Pinpoint the cell where the given text exists, returning its (x, y) midpoint coordinate. 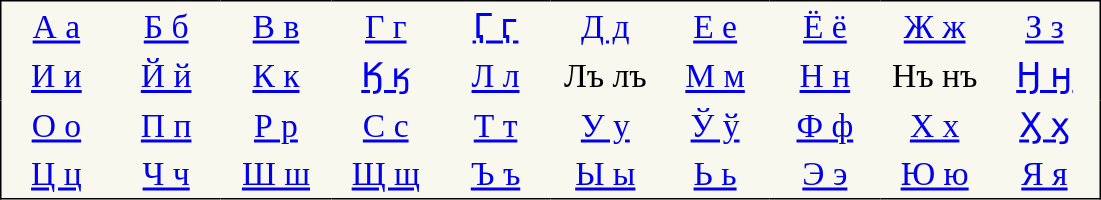
К к (276, 76)
Ё ё (825, 26)
Ж ж (935, 26)
Б б (166, 26)
П п (166, 125)
Л л (496, 76)
Ӈ ӈ (1046, 76)
Г г (386, 26)
Ч ч (166, 174)
Ъ ъ (496, 174)
Лъ лъ (605, 76)
М м (715, 76)
Ӽ ӽ (1046, 125)
Ӄ ӄ (386, 76)
Н н (825, 76)
В в (276, 26)
Р р (276, 125)
Е е (715, 26)
Ӷ ӷ (496, 26)
Нъ нъ (935, 76)
Д д (605, 26)
Й й (166, 76)
С с (386, 125)
О о (56, 125)
Ц ц (56, 174)
З з (1046, 26)
И и (56, 76)
Ь ь (715, 174)
Ў ў (715, 125)
У у (605, 125)
А а (56, 26)
Ю ю (935, 174)
Ф ф (825, 125)
Щ щ (386, 174)
Ы ы (605, 174)
Ш ш (276, 174)
Х х (935, 125)
Э э (825, 174)
Т т (496, 125)
Я я (1046, 174)
